From the cell containing the given text, extract its center point as (X, Y) coordinate. 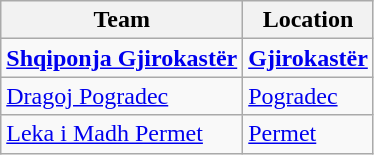
Gjirokastër (308, 58)
Shqiponja Gjirokastër (122, 58)
Pogradec (308, 96)
Location (308, 20)
Permet (308, 134)
Team (122, 20)
Leka i Madh Permet (122, 134)
Dragoj Pogradec (122, 96)
